Search for the cell housing the specified text and yield its [X, Y] center coordinate. 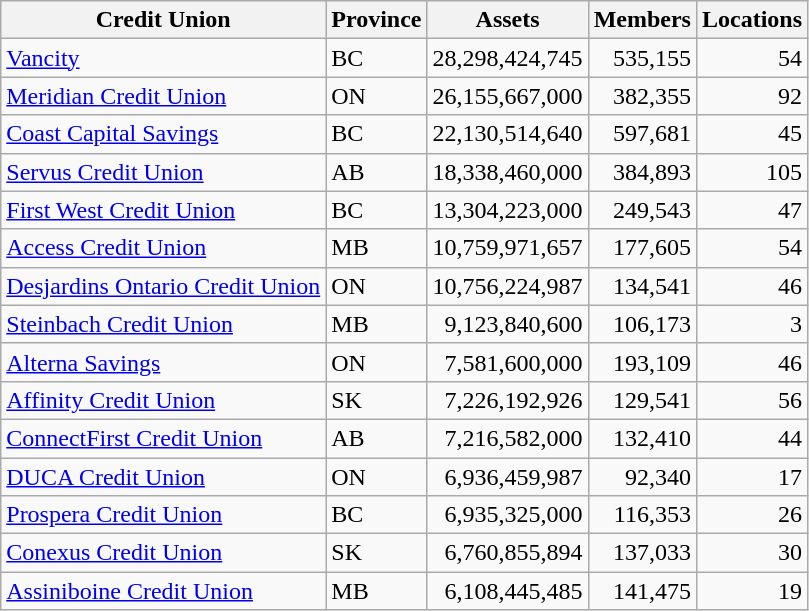
18,338,460,000 [508, 172]
Steinbach Credit Union [164, 324]
9,123,840,600 [508, 324]
47 [752, 210]
19 [752, 591]
13,304,223,000 [508, 210]
28,298,424,745 [508, 58]
597,681 [642, 134]
134,541 [642, 286]
7,226,192,926 [508, 400]
106,173 [642, 324]
141,475 [642, 591]
45 [752, 134]
3 [752, 324]
17 [752, 477]
Servus Credit Union [164, 172]
10,756,224,987 [508, 286]
Members [642, 20]
249,543 [642, 210]
6,760,855,894 [508, 553]
Desjardins Ontario Credit Union [164, 286]
26 [752, 515]
26,155,667,000 [508, 96]
Prospera Credit Union [164, 515]
137,033 [642, 553]
56 [752, 400]
10,759,971,657 [508, 248]
Province [376, 20]
DUCA Credit Union [164, 477]
7,581,600,000 [508, 362]
129,541 [642, 400]
Assets [508, 20]
7,216,582,000 [508, 438]
92,340 [642, 477]
Alterna Savings [164, 362]
6,936,459,987 [508, 477]
Vancity [164, 58]
535,155 [642, 58]
384,893 [642, 172]
6,108,445,485 [508, 591]
ConnectFirst Credit Union [164, 438]
Affinity Credit Union [164, 400]
105 [752, 172]
Locations [752, 20]
First West Credit Union [164, 210]
Access Credit Union [164, 248]
193,109 [642, 362]
30 [752, 553]
116,353 [642, 515]
44 [752, 438]
6,935,325,000 [508, 515]
132,410 [642, 438]
Conexus Credit Union [164, 553]
Coast Capital Savings [164, 134]
Credit Union [164, 20]
22,130,514,640 [508, 134]
177,605 [642, 248]
Meridian Credit Union [164, 96]
Assiniboine Credit Union [164, 591]
382,355 [642, 96]
92 [752, 96]
